From the cell containing the given text, extract its center point as [x, y] coordinate. 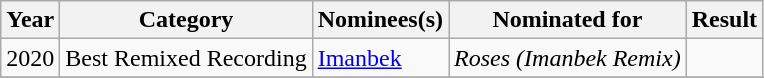
Imanbek [380, 58]
Nominated for [568, 20]
Category [186, 20]
Result [724, 20]
Nominees(s) [380, 20]
Roses (Imanbek Remix) [568, 58]
Best Remixed Recording [186, 58]
2020 [30, 58]
Year [30, 20]
